Output the (x, y) coordinate of the center of the cell containing the given text.  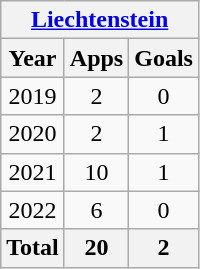
2021 (33, 172)
20 (96, 248)
2020 (33, 134)
2022 (33, 210)
6 (96, 210)
Goals (164, 58)
10 (96, 172)
Apps (96, 58)
Year (33, 58)
Liechtenstein (100, 20)
Total (33, 248)
2019 (33, 96)
